Locate the cell with the specified text and output its (X, Y) center coordinate. 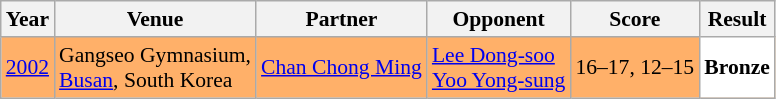
Score (634, 19)
Gangseo Gymnasium,Busan, South Korea (155, 68)
Lee Dong-soo Yoo Yong-sung (499, 68)
Partner (342, 19)
Result (737, 19)
Year (28, 19)
Venue (155, 19)
Bronze (737, 68)
Opponent (499, 19)
16–17, 12–15 (634, 68)
2002 (28, 68)
Chan Chong Ming (342, 68)
